Determine the (X, Y) coordinate at the center of the cell enclosing the given text.  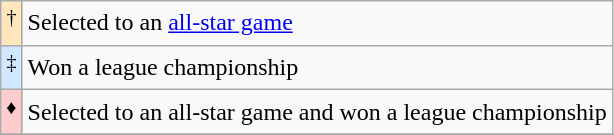
† (12, 24)
♦ (12, 112)
‡ (12, 68)
Selected to an all-star game and won a league championship (317, 112)
Selected to an all-star game (317, 24)
Won a league championship (317, 68)
